Identify which cell holds the provided text, then report its (x, y) central coordinate. 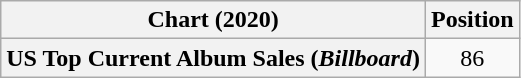
86 (472, 58)
Chart (2020) (214, 20)
Position (472, 20)
US Top Current Album Sales (Billboard) (214, 58)
